For the text-containing cell, return its midpoint in (x, y) coordinate format. 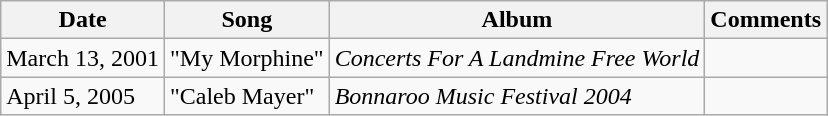
March 13, 2001 (83, 58)
Album (517, 20)
"Caleb Mayer" (246, 96)
"My Morphine" (246, 58)
Comments (766, 20)
Song (246, 20)
Concerts For A Landmine Free World (517, 58)
Date (83, 20)
Bonnaroo Music Festival 2004 (517, 96)
April 5, 2005 (83, 96)
